Return the (x, y) coordinate for the center point of the cell that contains the specified text.  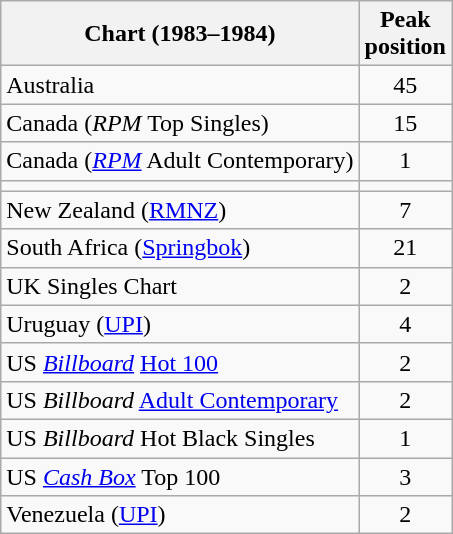
South Africa (Springbok) (180, 248)
US Billboard Hot Black Singles (180, 438)
21 (405, 248)
3 (405, 477)
Australia (180, 85)
US Billboard Hot 100 (180, 362)
Venezuela (UPI) (180, 515)
7 (405, 210)
New Zealand (RMNZ) (180, 210)
US Billboard Adult Contemporary (180, 400)
US Cash Box Top 100 (180, 477)
45 (405, 85)
Canada (RPM Top Singles) (180, 123)
Chart (1983–1984) (180, 34)
Uruguay (UPI) (180, 324)
UK Singles Chart (180, 286)
15 (405, 123)
Peakposition (405, 34)
4 (405, 324)
Canada (RPM Adult Contemporary) (180, 161)
